Detect which cell encompasses the target text, then output its (x, y) center coordinate. 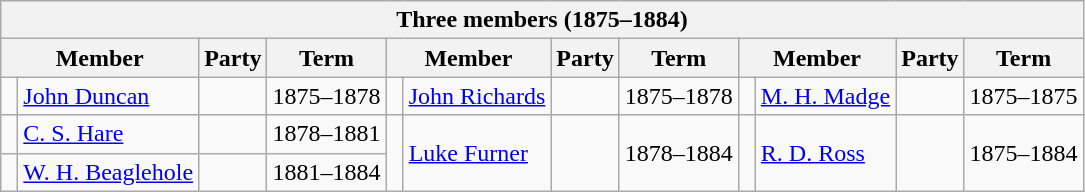
M. H. Madge (825, 96)
1878–1884 (678, 153)
W. H. Beaglehole (108, 172)
R. D. Ross (825, 153)
C. S. Hare (108, 134)
John Richards (477, 96)
1878–1881 (326, 134)
John Duncan (108, 96)
1881–1884 (326, 172)
1875–1875 (1024, 96)
Three members (1875–1884) (542, 20)
Luke Furner (477, 153)
1875–1884 (1024, 153)
